Return the (x, y) coordinate for the center point of the cell that contains the specified text.  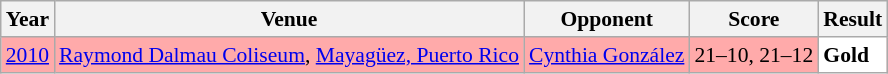
21–10, 21–12 (754, 55)
Opponent (606, 19)
Venue (289, 19)
Gold (852, 55)
2010 (28, 55)
Cynthia González (606, 55)
Raymond Dalmau Coliseum, Mayagüez, Puerto Rico (289, 55)
Result (852, 19)
Score (754, 19)
Year (28, 19)
